Find where the given text appears and provide that cell's center as [x, y] coordinate. 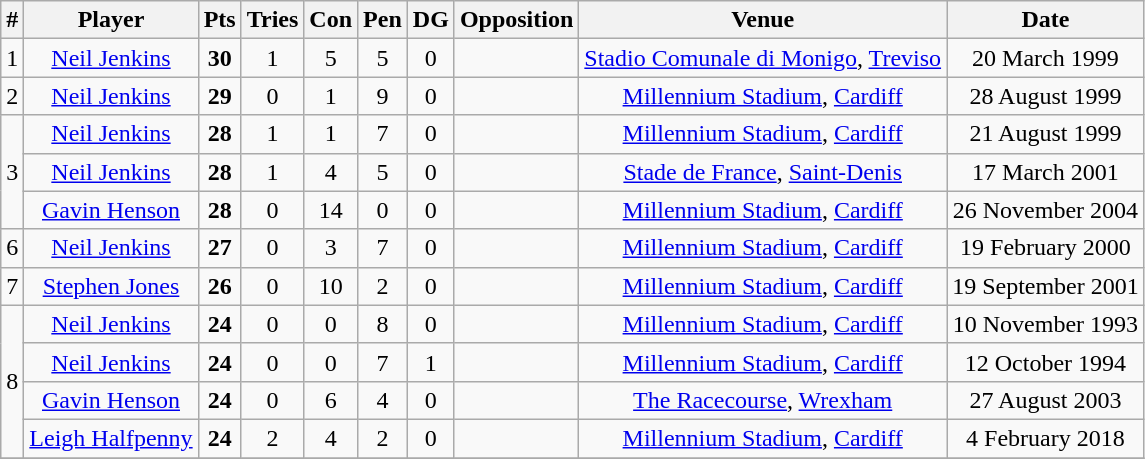
Pts [220, 20]
9 [383, 96]
14 [331, 210]
12 October 1994 [1046, 362]
Stade de France, Saint-Denis [763, 172]
Player [111, 20]
19 September 2001 [1046, 286]
17 March 2001 [1046, 172]
Stadio Comunale di Monigo, Treviso [763, 58]
Tries [272, 20]
4 February 2018 [1046, 438]
# [12, 20]
Venue [763, 20]
Opposition [516, 20]
Date [1046, 20]
19 February 2000 [1046, 248]
26 [220, 286]
26 November 2004 [1046, 210]
DG [430, 20]
27 August 2003 [1046, 400]
Pen [383, 20]
The Racecourse, Wrexham [763, 400]
29 [220, 96]
Con [331, 20]
21 August 1999 [1046, 134]
30 [220, 58]
28 August 1999 [1046, 96]
10 [331, 286]
10 November 1993 [1046, 324]
Stephen Jones [111, 286]
20 March 1999 [1046, 58]
27 [220, 248]
Leigh Halfpenny [111, 438]
